Return (x, y) of the center of cell containing provided text 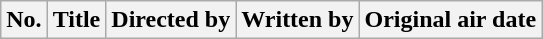
Written by (298, 20)
No. (24, 20)
Directed by (171, 20)
Original air date (450, 20)
Title (76, 20)
